Identify which cell holds the provided text, then report its [X, Y] central coordinate. 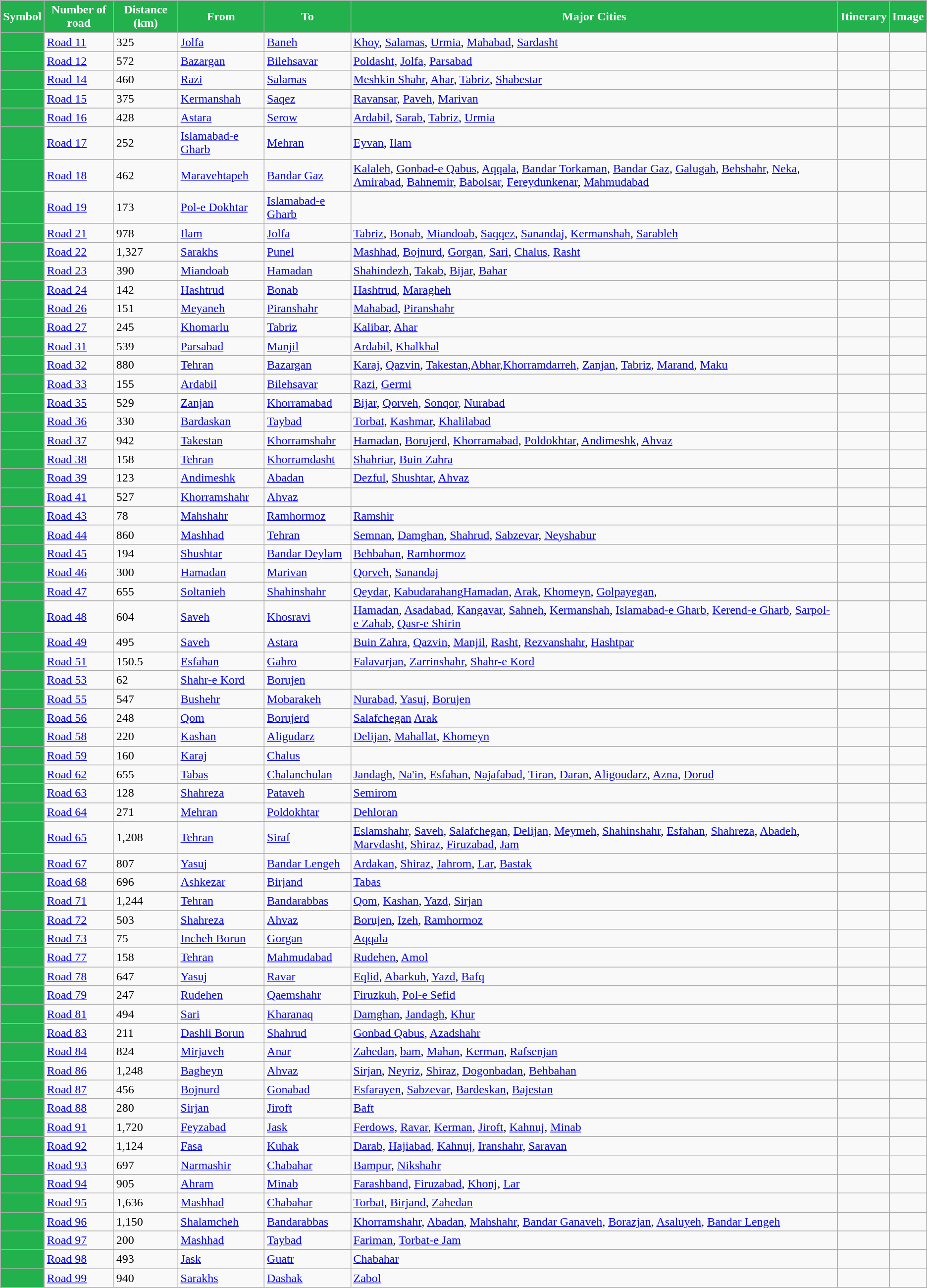
Shahr-e Kord [221, 680]
Hashtrud, Maragheh [594, 290]
Delijan, Mahallat, Khomeyn [594, 737]
Road 63 [79, 793]
Aligudarz [308, 737]
Mahshahr [221, 516]
Birjand [308, 882]
Ferdows, Ravar, Kerman, Jiroft, Kahnuj, Minab [594, 1127]
Road 41 [79, 497]
Takestan [221, 440]
Road 96 [79, 1221]
Khorramdasht [308, 459]
Ramshir [594, 516]
Shahrud [308, 1033]
Sari [221, 1014]
Siraf [308, 837]
200 [146, 1240]
Road 22 [79, 252]
Punel [308, 252]
647 [146, 976]
Incheh Borun [221, 939]
1,150 [146, 1221]
280 [146, 1108]
142 [146, 290]
Ardabil, Khalkhal [594, 346]
150.5 [146, 661]
Jiroft [308, 1108]
527 [146, 497]
942 [146, 440]
Borujerd [308, 718]
696 [146, 882]
Salamas [308, 80]
1,720 [146, 1127]
Shahindezh, Takab, Bijar, Bahar [594, 270]
Sirjan, Neyriz, Shiraz, Dogonbadan, Behbahan [594, 1071]
Road 62 [79, 774]
Road 79 [79, 995]
456 [146, 1089]
Dezful, Shushtar, Ahvaz [594, 478]
Manjil [308, 346]
248 [146, 718]
247 [146, 995]
Buin Zahra, Qazvin, Manjil, Rasht, Rezvanshahr, Hashtpar [594, 643]
Salafchegan Arak [594, 718]
905 [146, 1183]
Karaj, Qazvin, Takestan,Abhar,Khorramdarreh, Zanjan, Tabriz, Marand, Maku [594, 365]
1,636 [146, 1202]
123 [146, 478]
Bandar Deylam [308, 553]
Bampur, Nikshahr [594, 1165]
860 [146, 535]
Fasa [221, 1146]
Image [908, 17]
Marivan [308, 572]
Bandar Gaz [308, 175]
572 [146, 61]
Khorramabad [308, 403]
Road 91 [79, 1127]
Gahro [308, 661]
Mashhad, Bojnurd, Gorgan, Sari, Chalus, Rasht [594, 252]
Road 48 [79, 617]
From [221, 17]
Darab, Hajiabad, Kahnuj, Iranshahr, Saravan [594, 1146]
Bonab [308, 290]
Meyaneh [221, 309]
Ravar [308, 976]
78 [146, 516]
Shahriar, Buin Zahra [594, 459]
Road 77 [79, 958]
194 [146, 553]
Road 88 [79, 1108]
Road 27 [79, 327]
1,208 [146, 837]
Shushtar [221, 553]
Dashli Borun [221, 1033]
Road 43 [79, 516]
Road 92 [79, 1146]
Feyzabad [221, 1127]
529 [146, 403]
Road 38 [79, 459]
Road 45 [79, 553]
Damghan, Jandagh, Khur [594, 1014]
Hamadan, Borujerd, Khorramabad, Poldokhtar, Andimeshk, Ahvaz [594, 440]
Borujen, Izeh, Ramhormoz [594, 920]
Road 11 [79, 42]
Meshkin Shahr, Ahar, Tabriz, Shabestar [594, 80]
Kermanshah [221, 99]
Hamadan, Asadabad, Kangavar, Sahneh, Kermanshah, Islamabad-e Gharb, Kerend-e Gharb, Sarpol-e Zahab, Qasr-e Shirin [594, 617]
Ravansar, Paveh, Marivan [594, 99]
Maravehtapeh [221, 175]
Road 37 [79, 440]
Road 81 [79, 1014]
Mobarakeh [308, 699]
940 [146, 1278]
Mahmudabad [308, 958]
Ashkezar [221, 882]
Number of road [79, 17]
Andimeshk [221, 478]
Mahabad, Piranshahr [594, 309]
Road 33 [79, 384]
Road 64 [79, 812]
978 [146, 233]
271 [146, 812]
Qeydar, KabudarahangHamadan, Arak, Khomeyn, Golpayegan, [594, 591]
Esfahan [221, 661]
Rudehen, Amol [594, 958]
Road 21 [79, 233]
Eqlid, Abarkuh, Yazd, Bafq [594, 976]
Ahram [221, 1183]
Saqez [308, 99]
Road 99 [79, 1278]
Hashtrud [221, 290]
Road 97 [79, 1240]
Razi, Germi [594, 384]
Road 19 [79, 207]
824 [146, 1052]
Tabriz [308, 327]
Road 73 [79, 939]
Gonbad Qabus, Azadshahr [594, 1033]
Bijar, Qorveh, Sonqor, Nurabad [594, 403]
252 [146, 143]
Parsabad [221, 346]
1,248 [146, 1071]
151 [146, 309]
Ilam [221, 233]
Narmashir [221, 1165]
Poldokhtar [308, 812]
1,244 [146, 901]
325 [146, 42]
Road 31 [79, 346]
Road 32 [79, 365]
539 [146, 346]
462 [146, 175]
Khoy, Salamas, Urmia, Mahabad, Sardasht [594, 42]
Soltanieh [221, 591]
75 [146, 939]
495 [146, 643]
460 [146, 80]
Road 94 [79, 1183]
Nurabad, Yasuj, Borujen [594, 699]
493 [146, 1259]
Road 68 [79, 882]
Jandagh, Na'in, Esfahan, Najafabad, Tiran, Daran, Aligoudarz, Azna, Dorud [594, 774]
Road 12 [79, 61]
Road 87 [79, 1089]
Qom, Kashan, Yazd, Sirjan [594, 901]
Piranshahr [308, 309]
697 [146, 1165]
Road 59 [79, 755]
Bandar Lengeh [308, 863]
Shalamcheh [221, 1221]
Road 26 [79, 309]
Tabriz, Bonab, Miandoab, Saqqez, Sanandaj, Kermanshah, Sarableh [594, 233]
Baneh [308, 42]
Distance (km) [146, 17]
Dashak [308, 1278]
Road 98 [79, 1259]
To [308, 17]
503 [146, 920]
Bagheyn [221, 1071]
Gonabad [308, 1089]
Bushehr [221, 699]
Bojnurd [221, 1089]
300 [146, 572]
Miandoab [221, 270]
Khomarlu [221, 327]
Minab [308, 1183]
Zabol [594, 1278]
Kalaleh, Gonbad-e Qabus, Aqqala, Bandar Torkaman, Bandar Gaz, Galugah, Behshahr, Neka, Amirabad, Bahnemir, Babolsar, Fereydunkenar, Mahmudabad [594, 175]
Borujen [308, 680]
Road 16 [79, 117]
Road 15 [79, 99]
Pataveh [308, 793]
Ramhormoz [308, 516]
Road 86 [79, 1071]
Road 84 [79, 1052]
Road 14 [79, 80]
Ardabil, Sarab, Tabriz, Urmia [594, 117]
Qorveh, Sanandaj [594, 572]
128 [146, 793]
Ardabil [221, 384]
Road 24 [79, 290]
375 [146, 99]
Razi [221, 80]
Esfarayen, Sabzevar, Bardeskan, Bajestan [594, 1089]
Kharanaq [308, 1014]
Road 53 [79, 680]
Road 93 [79, 1165]
Road 46 [79, 572]
Road 23 [79, 270]
Road 18 [79, 175]
Mirjaveh [221, 1052]
428 [146, 117]
Kashan [221, 737]
155 [146, 384]
Zanjan [221, 403]
160 [146, 755]
547 [146, 699]
Road 44 [79, 535]
Road 39 [79, 478]
Rudehen [221, 995]
Semnan, Damghan, Shahrud, Sabzevar, Neyshabur [594, 535]
Baft [594, 1108]
211 [146, 1033]
Khosravi [308, 617]
Road 49 [79, 643]
494 [146, 1014]
Torbat, Kashmar, Khalilabad [594, 422]
Road 78 [79, 976]
Road 17 [79, 143]
173 [146, 207]
Chalanchulan [308, 774]
Chalus [308, 755]
Road 36 [79, 422]
245 [146, 327]
Road 83 [79, 1033]
Road 65 [79, 837]
Abadan [308, 478]
Road 58 [79, 737]
Torbat, Birjand, Zahedan [594, 1202]
Kalibar, Ahar [594, 327]
Farashband, Firuzabad, Khonj, Lar [594, 1183]
Road 67 [79, 863]
Road 55 [79, 699]
604 [146, 617]
Fariman, Torbat-e Jam [594, 1240]
Kuhak [308, 1146]
1,327 [146, 252]
220 [146, 737]
Road 35 [79, 403]
Anar [308, 1052]
Semirom [594, 793]
Qaemshahr [308, 995]
Shahinshahr [308, 591]
Firuzkuh, Pol-e Sefid [594, 995]
Road 71 [79, 901]
Poldasht, Jolfa, Parsabad [594, 61]
Road 51 [79, 661]
Bardaskan [221, 422]
880 [146, 365]
Gorgan [308, 939]
Eyvan, Ilam [594, 143]
Falavarjan, Zarrinshahr, Shahr-e Kord [594, 661]
Ardakan, Shiraz, Jahrom, Lar, Bastak [594, 863]
Qom [221, 718]
62 [146, 680]
Aqqala [594, 939]
Symbol [22, 17]
Dehloran [594, 812]
Road 47 [79, 591]
Road 72 [79, 920]
1,124 [146, 1146]
Road 95 [79, 1202]
Sirjan [221, 1108]
Pol-e Dokhtar [221, 207]
Zahedan, bam, Mahan, Kerman, Rafsenjan [594, 1052]
Serow [308, 117]
807 [146, 863]
Eslamshahr, Saveh, Salafchegan, Delijan, Meymeh, Shahinshahr, Esfahan, Shahreza, Abadeh, Marvdasht, Shiraz, Firuzabad, Jam [594, 837]
Major Cities [594, 17]
Karaj [221, 755]
Khorramshahr, Abadan, Mahshahr, Bandar Ganaveh, Borazjan, Asaluyeh, Bandar Lengeh [594, 1221]
Road 56 [79, 718]
Guatr [308, 1259]
Behbahan, Ramhormoz [594, 553]
Itinerary [864, 17]
330 [146, 422]
390 [146, 270]
